From the cell containing the given text, extract its center point as (x, y) coordinate. 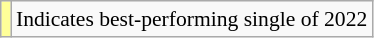
Indicates best-performing single of 2022 (192, 19)
